Return (x, y) of the center of cell containing provided text 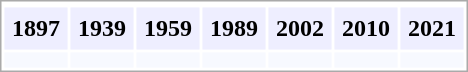
2010 (366, 29)
1897 (36, 29)
2002 (300, 29)
1989 (234, 29)
2021 (432, 29)
1959 (168, 29)
1939 (102, 29)
